Pinpoint the cell where the given text exists, returning its (x, y) midpoint coordinate. 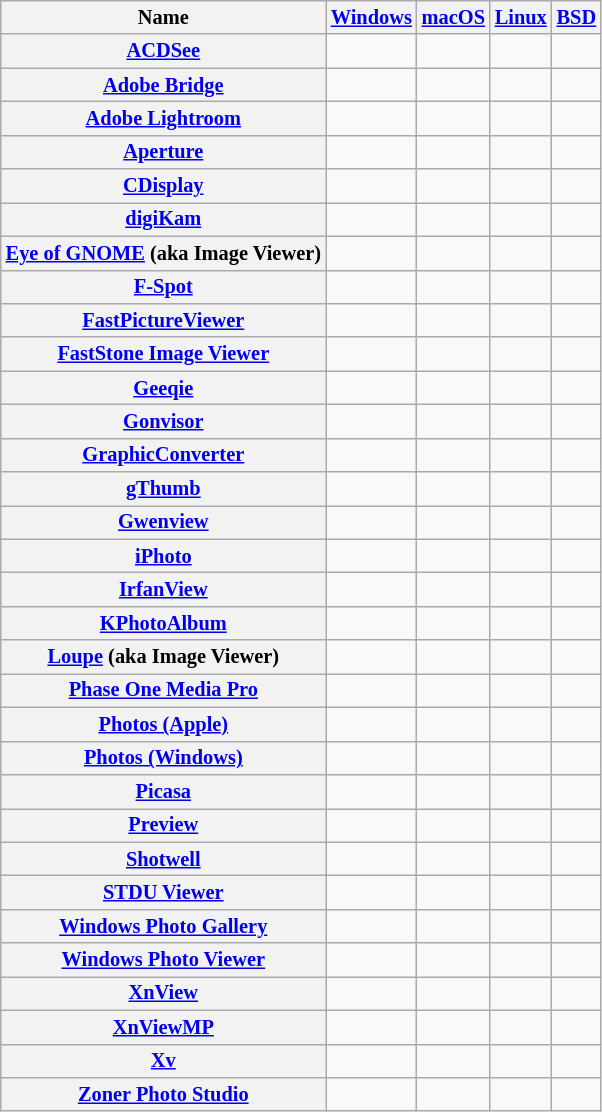
KPhotoAlbum (164, 623)
Loupe (aka Image Viewer) (164, 657)
Gwenview (164, 522)
ACDSee (164, 51)
Shotwell (164, 859)
GraphicConverter (164, 455)
Phase One Media Pro (164, 690)
Name (164, 17)
Windows Photo Gallery (164, 926)
FastStone Image Viewer (164, 354)
Photos (Apple) (164, 724)
Photos (Windows) (164, 758)
Adobe Lightroom (164, 118)
XnViewMP (164, 1027)
Windows Photo Viewer (164, 960)
FastPictureViewer (164, 320)
Aperture (164, 152)
Xv (164, 1061)
Adobe Bridge (164, 85)
F-Spot (164, 287)
XnView (164, 993)
CDisplay (164, 186)
IrfanView (164, 589)
Geeqie (164, 388)
Eye of GNOME (aka Image Viewer) (164, 253)
iPhoto (164, 556)
Linux (521, 17)
digiKam (164, 219)
Gonvisor (164, 421)
Windows (372, 17)
Zoner Photo Studio (164, 1094)
Picasa (164, 791)
macOS (454, 17)
Preview (164, 825)
gThumb (164, 489)
BSD (576, 17)
STDU Viewer (164, 892)
